Extract the (X, Y) coordinate from the center of the cell holding the provided text.  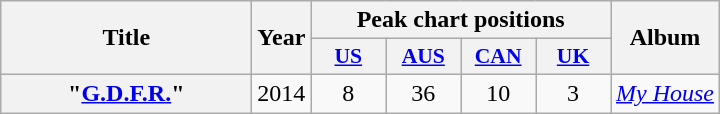
8 (348, 93)
Peak chart positions (461, 20)
My House (664, 93)
36 (424, 93)
Album (664, 38)
Year (282, 38)
US (348, 57)
10 (498, 93)
3 (574, 93)
UK (574, 57)
"G.D.F.R." (126, 93)
CAN (498, 57)
2014 (282, 93)
AUS (424, 57)
Title (126, 38)
